Find where the given text appears and provide that cell's center as (x, y) coordinate. 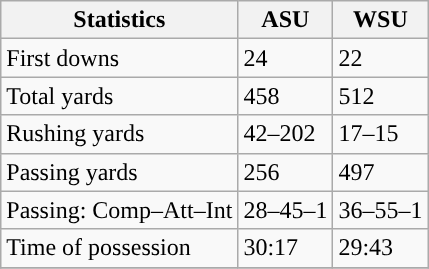
256 (286, 172)
497 (380, 172)
42–202 (286, 134)
458 (286, 96)
28–45–1 (286, 210)
30:17 (286, 248)
36–55–1 (380, 210)
24 (286, 58)
ASU (286, 20)
29:43 (380, 248)
First downs (120, 58)
17–15 (380, 134)
Passing: Comp–Att–Int (120, 210)
512 (380, 96)
WSU (380, 20)
22 (380, 58)
Total yards (120, 96)
Statistics (120, 20)
Time of possession (120, 248)
Rushing yards (120, 134)
Passing yards (120, 172)
